Extract the (x, y) coordinate from the center of the cell holding the provided text.  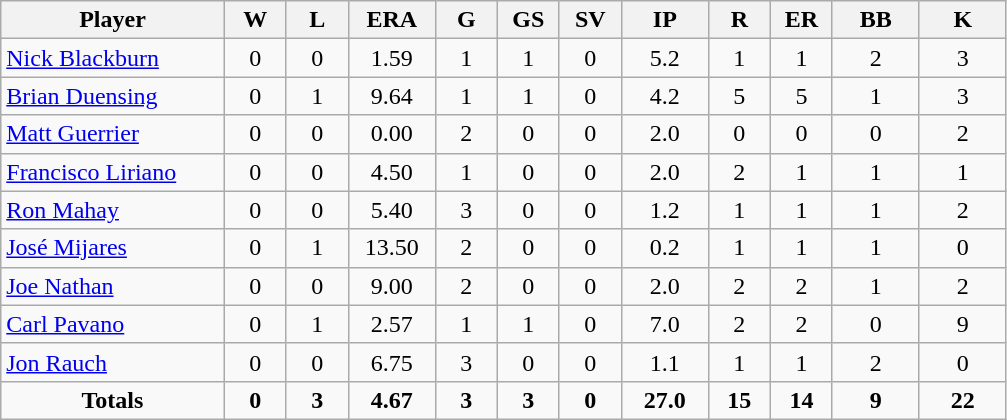
IP (664, 20)
13.50 (392, 248)
Nick Blackburn (112, 58)
Matt Guerrier (112, 134)
9.00 (392, 286)
5.40 (392, 210)
SV (590, 20)
K (962, 20)
Totals (112, 400)
Player (112, 20)
ERA (392, 20)
José Mijares (112, 248)
Ron Mahay (112, 210)
15 (739, 400)
14 (801, 400)
Carl Pavano (112, 324)
L (317, 20)
Jon Rauch (112, 362)
GS (528, 20)
ER (801, 20)
R (739, 20)
9.64 (392, 96)
4.2 (664, 96)
Joe Nathan (112, 286)
BB (876, 20)
1.1 (664, 362)
4.67 (392, 400)
W (255, 20)
7.0 (664, 324)
2.57 (392, 324)
0.2 (664, 248)
G (466, 20)
27.0 (664, 400)
6.75 (392, 362)
5.2 (664, 58)
Francisco Liriano (112, 172)
4.50 (392, 172)
0.00 (392, 134)
1.59 (392, 58)
1.2 (664, 210)
22 (962, 400)
Brian Duensing (112, 96)
